For the text-containing cell, return its midpoint in (x, y) coordinate format. 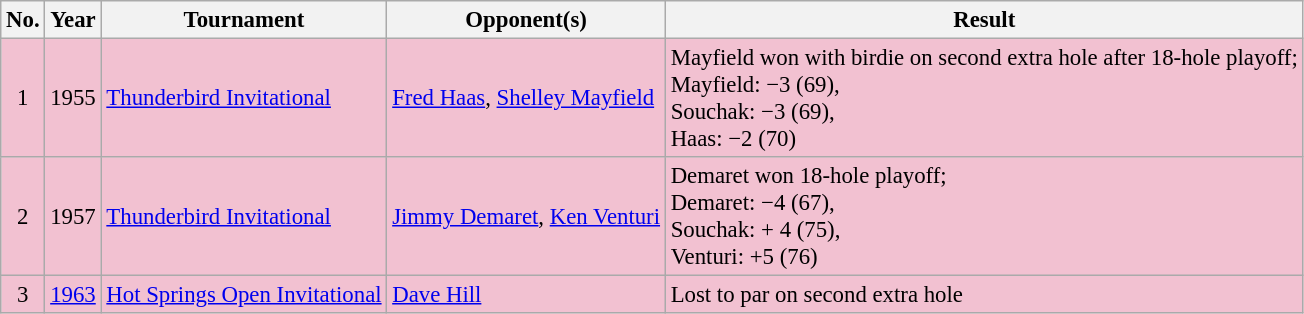
Fred Haas, Shelley Mayfield (526, 98)
Result (984, 20)
1957 (73, 216)
Hot Springs Open Invitational (244, 295)
1955 (73, 98)
Opponent(s) (526, 20)
2 (23, 216)
Jimmy Demaret, Ken Venturi (526, 216)
Year (73, 20)
Tournament (244, 20)
No. (23, 20)
3 (23, 295)
1963 (73, 295)
Demaret won 18-hole playoff;Demaret: −4 (67),Souchak: + 4 (75),Venturi: +5 (76) (984, 216)
1 (23, 98)
Lost to par on second extra hole (984, 295)
Mayfield won with birdie on second extra hole after 18-hole playoff;Mayfield: −3 (69),Souchak: −3 (69),Haas: −2 (70) (984, 98)
Dave Hill (526, 295)
